Find where the given text appears and provide that cell's center as (X, Y) coordinate. 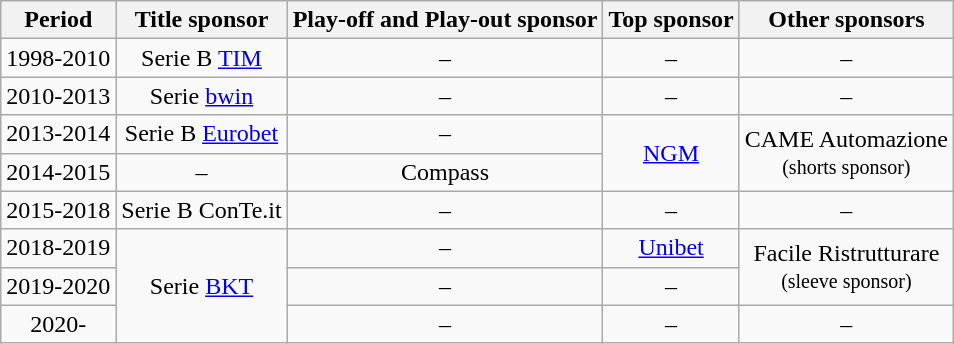
NGM (671, 153)
Unibet (671, 248)
Serie BKT (202, 286)
2015-2018 (58, 210)
Compass (445, 172)
CAME Automazione(shorts sponsor) (846, 153)
Serie B Eurobet (202, 134)
2018-2019 (58, 248)
Other sponsors (846, 20)
Serie bwin (202, 96)
Title sponsor (202, 20)
Facile Ristrutturare(sleeve sponsor) (846, 267)
2010-2013 (58, 96)
2013-2014 (58, 134)
Top sponsor (671, 20)
Serie B TIM (202, 58)
Play-off and Play-out sponsor (445, 20)
1998-2010 (58, 58)
Serie B ConTe.it (202, 210)
2020- (58, 324)
Period (58, 20)
2014-2015 (58, 172)
2019-2020 (58, 286)
